Return the [X, Y] coordinate for the center point of the cell that contains the specified text.  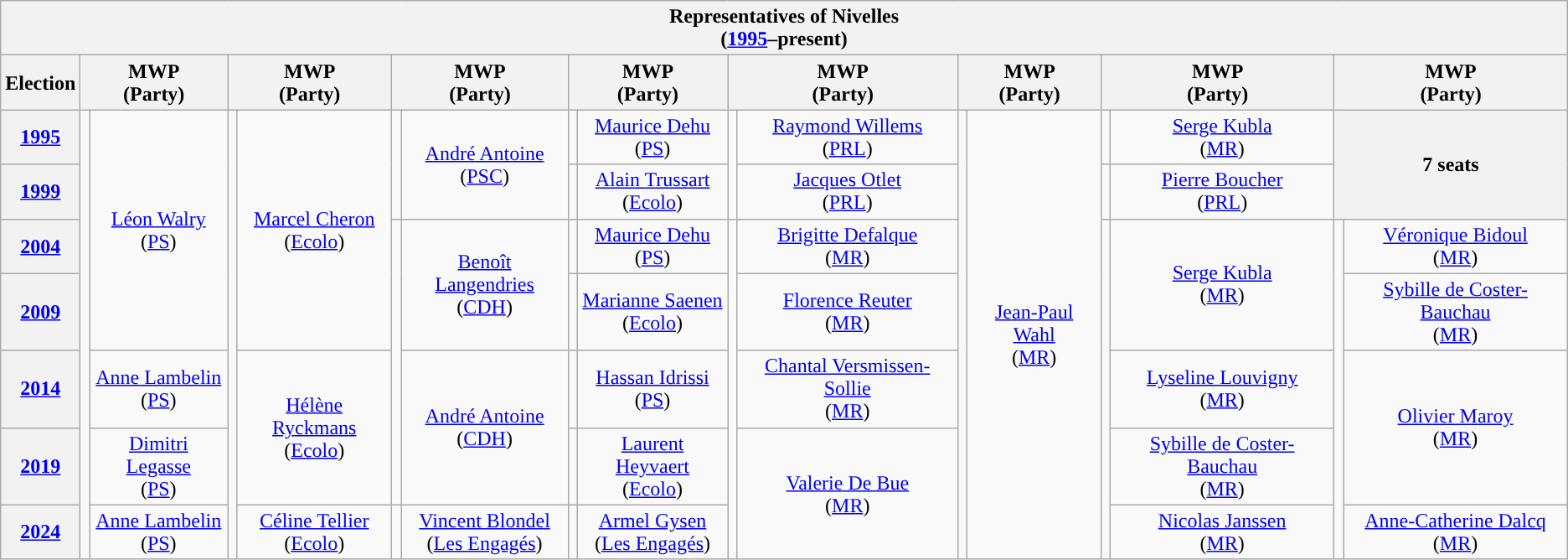
Olivier Maroy(MR) [1456, 428]
Valerie De Bue(MR) [848, 493]
Pierre Boucher(PRL) [1223, 191]
2019 [40, 466]
Armel Gysen(Les Engagés) [652, 531]
Hassan Idrissi(PS) [652, 389]
Véronique Bidoul(MR) [1456, 246]
Alain Trussart(Ecolo) [652, 191]
Chantal Versmissen-Sollie(MR) [848, 389]
7 seats [1451, 164]
2004 [40, 246]
Léon Walry(PS) [159, 230]
Benoît Langendries(CDH) [484, 285]
1995 [40, 137]
Marianne Saenen(Ecolo) [652, 312]
2009 [40, 312]
Representatives of Nivelles(1995–present) [784, 29]
Dimitri Legasse(PS) [159, 466]
Election [40, 82]
Brigitte Defalque(MR) [848, 246]
Hélène Ryckmans(Ecolo) [315, 428]
Nicolas Janssen(MR) [1223, 531]
Raymond Willems(PRL) [848, 137]
André Antoine(CDH) [484, 428]
2024 [40, 531]
Laurent Heyvaert(Ecolo) [652, 466]
Anne-Catherine Dalcq(MR) [1456, 531]
Lyseline Louvigny(MR) [1223, 389]
Vincent Blondel(Les Engagés) [484, 531]
André Antoine(PSC) [484, 164]
Marcel Cheron(Ecolo) [315, 230]
1999 [40, 191]
Jean-Paul Wahl(MR) [1034, 334]
Jacques Otlet(PRL) [848, 191]
2014 [40, 389]
Céline Tellier(Ecolo) [315, 531]
Florence Reuter(MR) [848, 312]
